Return (X, Y) of the center of cell containing provided text 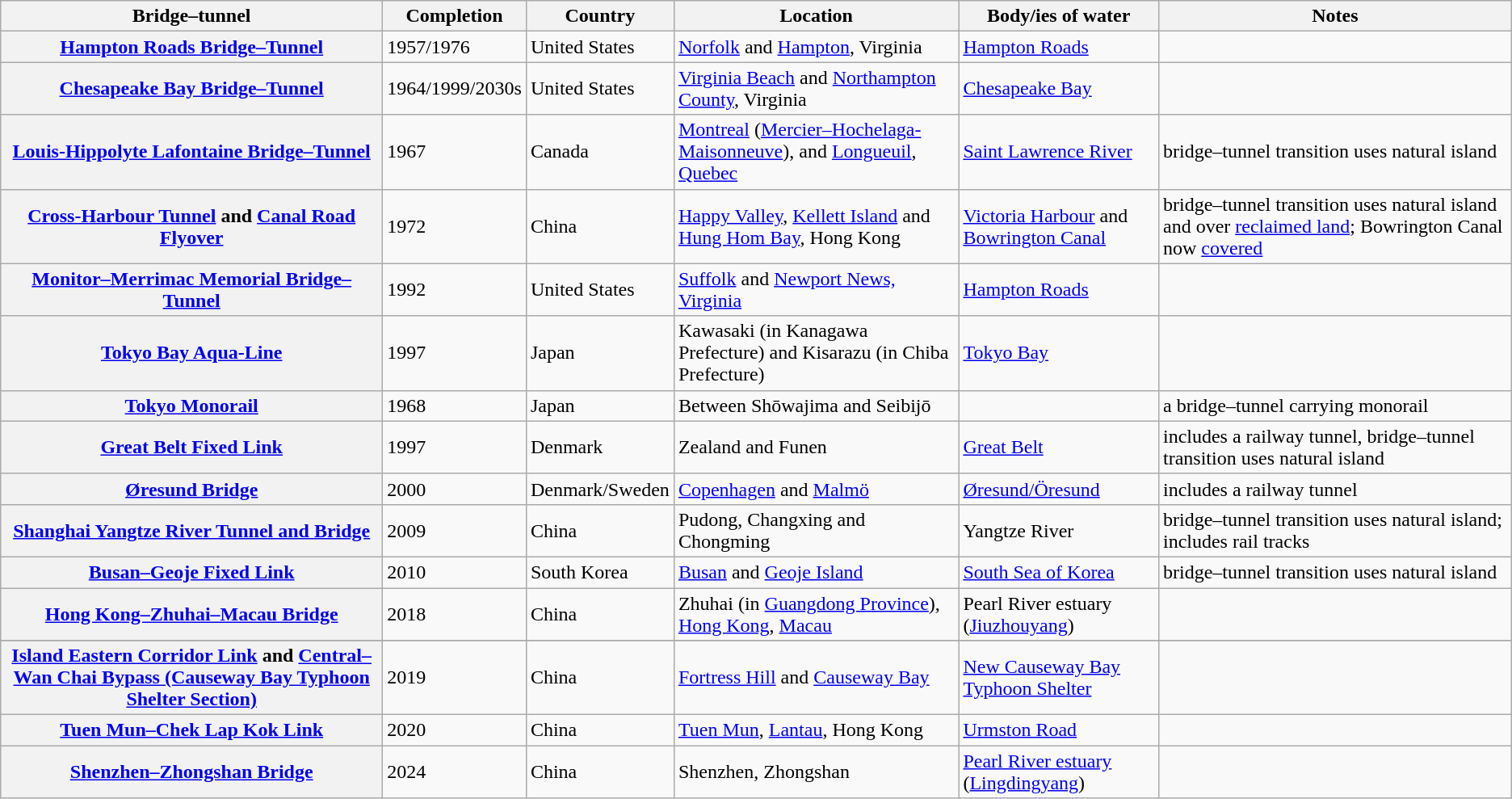
Monitor–Merrimac Memorial Bridge–Tunnel (192, 289)
Copenhagen and Malmö (816, 489)
Location (816, 16)
Tokyo Bay Aqua-Line (192, 353)
2024 (455, 772)
Bridge–tunnel (192, 16)
Happy Valley, Kellett Island and Hung Hom Bay, Hong Kong (816, 226)
2020 (455, 730)
South Korea (599, 572)
Shenzhen–Zhongshan Bridge (192, 772)
Pudong, Changxing and Chongming (816, 530)
Virginia Beach and Northampton County, Virginia (816, 89)
a bridge–tunnel carrying monorail (1334, 406)
Canada (599, 152)
Chesapeake Bay (1059, 89)
Tuen Mun–Chek Lap Kok Link (192, 730)
Pearl River estuary (Lingdingyang) (1059, 772)
Shenzhen, Zhongshan (816, 772)
Busan–Geoje Fixed Link (192, 572)
1992 (455, 289)
bridge–tunnel transition uses natural island; includes rail tracks (1334, 530)
2019 (455, 678)
1957/1976 (455, 47)
2018 (455, 614)
Shanghai Yangtze River Tunnel and Bridge (192, 530)
Hampton Roads Bridge–Tunnel (192, 47)
Montreal (Mercier–Hochelaga-Maisonneuve), and Longueuil, Quebec (816, 152)
Denmark (599, 448)
1972 (455, 226)
Urmston Road (1059, 730)
2009 (455, 530)
Øresund/Öresund (1059, 489)
Notes (1334, 16)
Norfolk and Hampton, Virginia (816, 47)
1967 (455, 152)
Completion (455, 16)
Country (599, 16)
includes a railway tunnel, bridge–tunnel transition uses natural island (1334, 448)
Hong Kong–Zhuhai–Macau Bridge (192, 614)
South Sea of Korea (1059, 572)
Saint Lawrence River (1059, 152)
Louis-Hippolyte Lafontaine Bridge–Tunnel (192, 152)
Tokyo Bay (1059, 353)
1968 (455, 406)
Tokyo Monorail (192, 406)
Body/ies of water (1059, 16)
Busan and Geoje Island (816, 572)
Zealand and Funen (816, 448)
Cross-Harbour Tunnel and Canal Road Flyover (192, 226)
Chesapeake Bay Bridge–Tunnel (192, 89)
bridge–tunnel transition uses natural island and over reclaimed land; Bowrington Canal now covered (1334, 226)
Great Belt (1059, 448)
Denmark/Sweden (599, 489)
Øresund Bridge (192, 489)
New Causeway Bay Typhoon Shelter (1059, 678)
2000 (455, 489)
Great Belt Fixed Link (192, 448)
Fortress Hill and Causeway Bay (816, 678)
Tuen Mun, Lantau, Hong Kong (816, 730)
Kawasaki (in Kanagawa Prefecture) and Kisarazu (in Chiba Prefecture) (816, 353)
Between Shōwajima and Seibijō (816, 406)
Yangtze River (1059, 530)
Zhuhai (in Guangdong Province), Hong Kong, Macau (816, 614)
Victoria Harbour and Bowrington Canal (1059, 226)
Island Eastern Corridor Link and Central–Wan Chai Bypass (Causeway Bay Typhoon Shelter Section) (192, 678)
2010 (455, 572)
includes a railway tunnel (1334, 489)
Pearl River estuary (Jiuzhouyang) (1059, 614)
Suffolk and Newport News, Virginia (816, 289)
1964/1999/2030s (455, 89)
